Return the (X, Y) coordinate for the center point of the cell that contains the specified text.  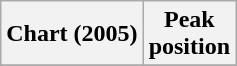
Peakposition (189, 34)
Chart (2005) (72, 34)
